Output the [x, y] coordinate of the center of the cell containing the given text.  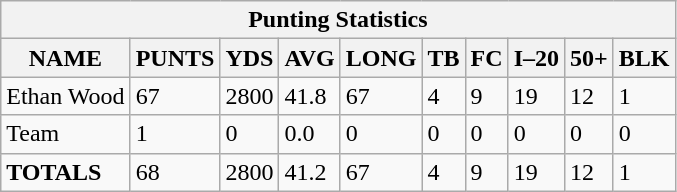
TOTALS [66, 172]
68 [175, 172]
I–20 [536, 58]
Ethan Wood [66, 96]
Punting Statistics [338, 20]
AVG [310, 58]
LONG [381, 58]
FC [486, 58]
PUNTS [175, 58]
Team [66, 134]
0.0 [310, 134]
YDS [250, 58]
NAME [66, 58]
TB [444, 58]
BLK [644, 58]
41.8 [310, 96]
41.2 [310, 172]
50+ [590, 58]
